Identify which cell holds the provided text, then report its (x, y) central coordinate. 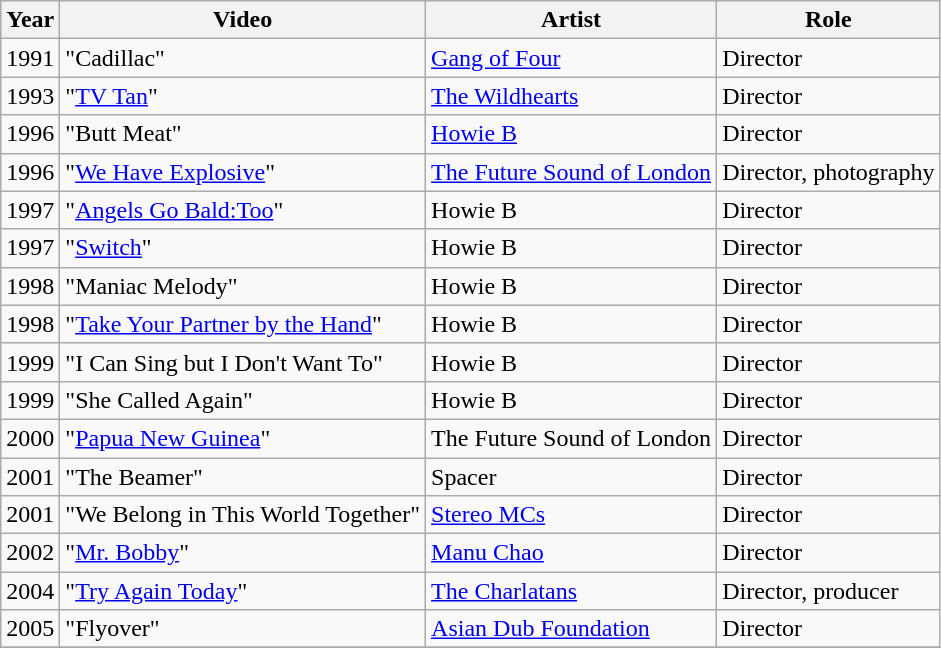
Spacer (572, 477)
"Flyover" (243, 629)
2000 (30, 438)
"We Belong in This World Together" (243, 515)
The Wildhearts (572, 96)
Stereo MCs (572, 515)
"She Called Again" (243, 400)
"Switch" (243, 248)
1993 (30, 96)
"Try Again Today" (243, 591)
Asian Dub Foundation (572, 629)
"Maniac Melody" (243, 286)
"I Can Sing but I Don't Want To" (243, 362)
The Charlatans (572, 591)
"Mr. Bobby" (243, 553)
2004 (30, 591)
"Take Your Partner by the Hand" (243, 324)
Video (243, 20)
"Cadillac" (243, 58)
1991 (30, 58)
Manu Chao (572, 553)
"Angels Go Bald:Too" (243, 210)
"The Beamer" (243, 477)
"TV Tan" (243, 96)
Artist (572, 20)
Gang of Four (572, 58)
Director, photography (828, 172)
2002 (30, 553)
"Butt Meat" (243, 134)
Role (828, 20)
"We Have Explosive" (243, 172)
"Papua New Guinea" (243, 438)
Director, producer (828, 591)
Year (30, 20)
2005 (30, 629)
